Find where the given text appears and provide that cell's center as [X, Y] coordinate. 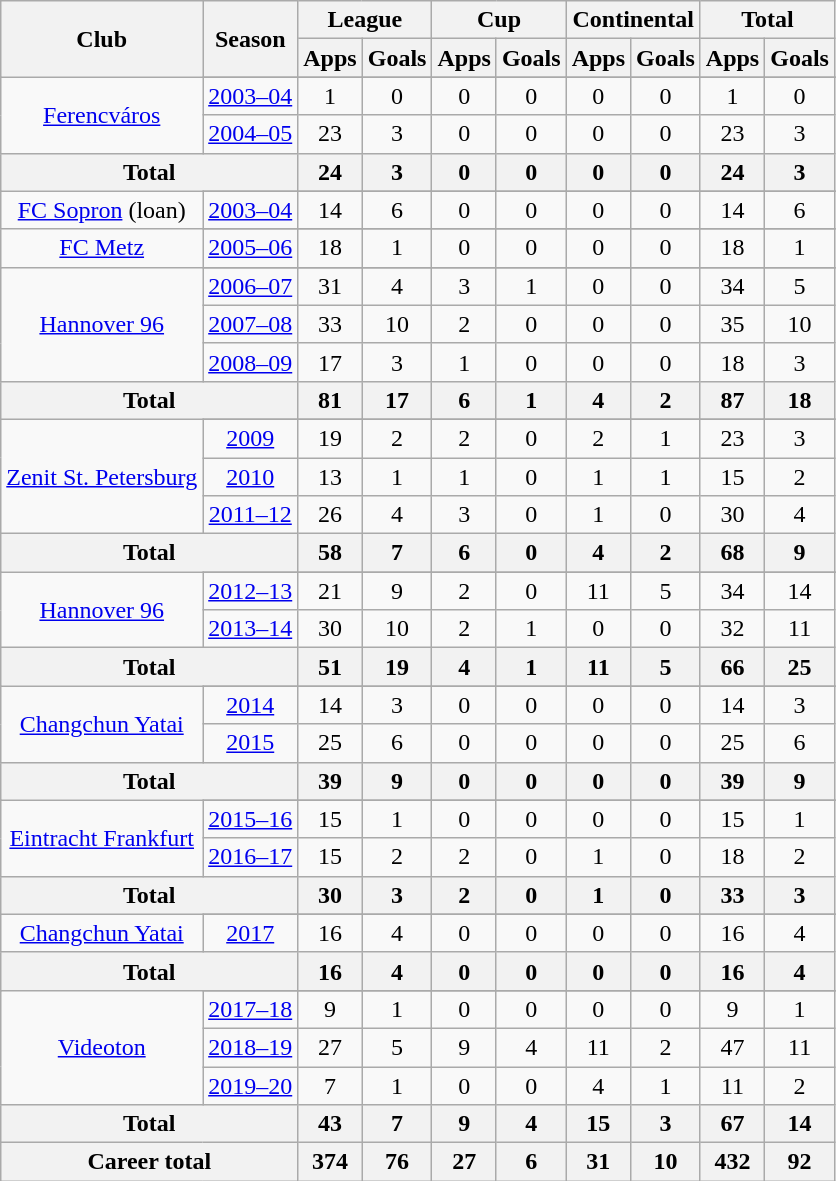
76 [397, 1162]
13 [330, 477]
2008–09 [250, 362]
Videoton [102, 1047]
2007–08 [250, 324]
66 [732, 667]
2019–20 [250, 1085]
League [365, 20]
Cup [499, 20]
FC Metz [102, 248]
2005–06 [250, 248]
2013–14 [250, 629]
Zenit St. Petersburg [102, 476]
2015 [250, 743]
374 [330, 1162]
Season [250, 39]
26 [330, 515]
43 [330, 1124]
Ferencváros [102, 115]
432 [732, 1162]
FC Sopron (loan) [102, 210]
51 [330, 667]
Club [102, 39]
21 [330, 591]
68 [732, 553]
32 [732, 629]
47 [732, 1047]
2012–13 [250, 591]
81 [330, 400]
2014 [250, 705]
Career total [150, 1162]
2016–17 [250, 857]
92 [800, 1162]
2011–12 [250, 515]
2017–18 [250, 1009]
2004–05 [250, 134]
58 [330, 553]
2015–16 [250, 819]
Continental [633, 20]
87 [732, 400]
2009 [250, 438]
67 [732, 1124]
2010 [250, 477]
2018–19 [250, 1047]
2006–07 [250, 286]
Eintracht Frankfurt [102, 838]
35 [732, 324]
2017 [250, 933]
